Return the [X, Y] coordinate for the center point of the cell that contains the specified text.  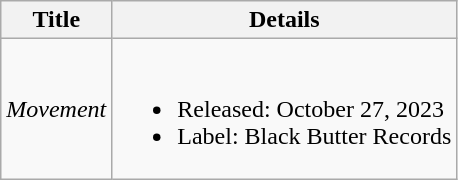
Movement [56, 109]
Title [56, 20]
Details [284, 20]
Released: October 27, 2023Label: Black Butter Records [284, 109]
